Detect which cell encompasses the target text, then output its (x, y) center coordinate. 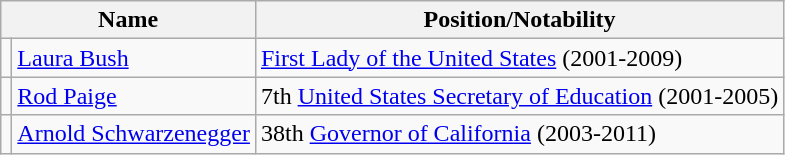
7th United States Secretary of Education (2001-2005) (519, 96)
Laura Bush (134, 58)
38th Governor of California (2003-2011) (519, 134)
Name (128, 20)
Arnold Schwarzenegger (134, 134)
First Lady of the United States (2001-2009) (519, 58)
Rod Paige (134, 96)
Position/Notability (519, 20)
